Find where the given text appears and provide that cell's center as [x, y] coordinate. 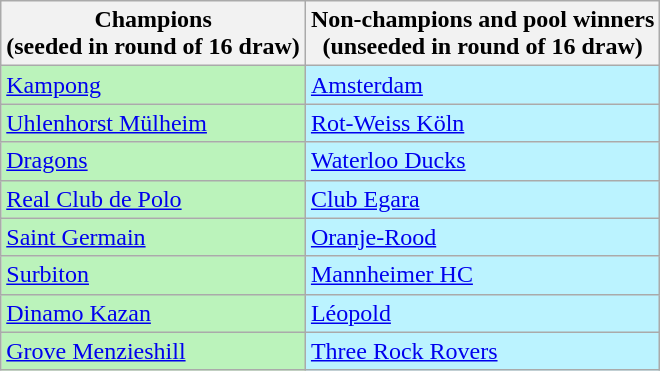
Club Egara [482, 199]
Grove Menzieshill [154, 351]
Saint Germain [154, 237]
Amsterdam [482, 85]
Léopold [482, 313]
Real Club de Polo [154, 199]
Champions(seeded in round of 16 draw) [154, 34]
Kampong [154, 85]
Dragons [154, 161]
Mannheimer HC [482, 275]
Three Rock Rovers [482, 351]
Dinamo Kazan [154, 313]
Waterloo Ducks [482, 161]
Surbiton [154, 275]
Oranje-Rood [482, 237]
Uhlenhorst Mülheim [154, 123]
Non-champions and pool winners(unseeded in round of 16 draw) [482, 34]
Rot-Weiss Köln [482, 123]
